Determine the [x, y] coordinate at the center of the cell enclosing the given text.  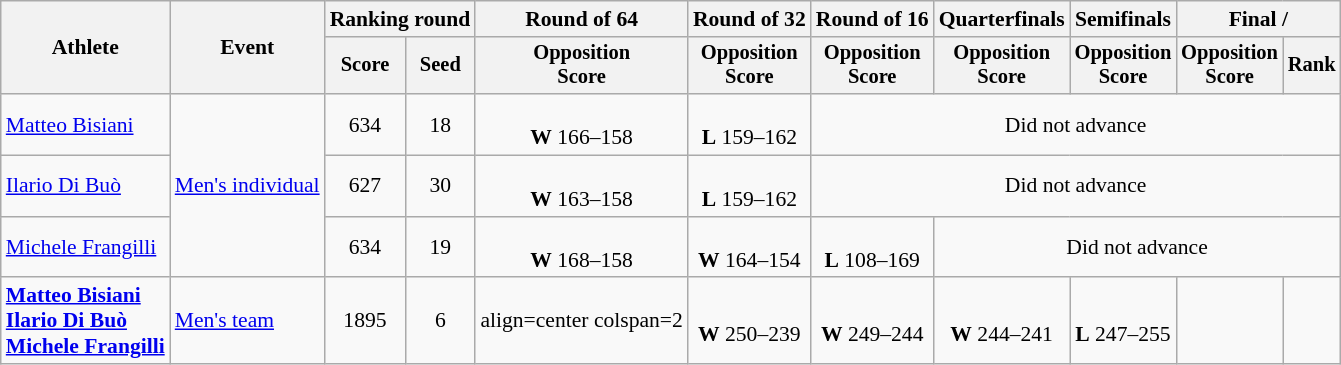
W 163–158 [581, 186]
Round of 32 [750, 19]
30 [440, 186]
6 [440, 322]
Quarterfinals [1002, 19]
Michele Frangilli [86, 248]
Round of 64 [581, 19]
Round of 16 [872, 19]
L 108–169 [872, 248]
W 164–154 [750, 248]
Matteo Bisiani [86, 124]
L 247–255 [1124, 322]
W 244–241 [1002, 322]
W 166–158 [581, 124]
Athlete [86, 48]
Final / [1258, 19]
W 250–239 [750, 322]
Ilario Di Buò [86, 186]
W 249–244 [872, 322]
Event [248, 48]
627 [366, 186]
19 [440, 248]
1895 [366, 322]
18 [440, 124]
W 168–158 [581, 248]
Men's individual [248, 186]
Ranking round [400, 19]
Semifinals [1124, 19]
Men's team [248, 322]
Score [366, 66]
align=center colspan=2 [581, 322]
Seed [440, 66]
Rank [1312, 66]
Matteo Bisiani Ilario Di Buò Michele Frangilli [86, 322]
